Locate the cell with the specified text and output its [X, Y] center coordinate. 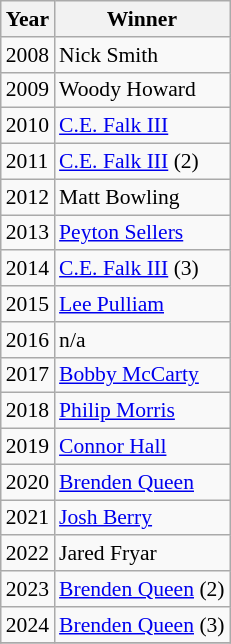
Brenden Queen (3) [142, 625]
Connor Hall [142, 447]
Year [28, 19]
2015 [28, 304]
Jared Fryar [142, 554]
C.E. Falk III [142, 126]
Matt Bowling [142, 197]
2020 [28, 482]
Bobby McCarty [142, 375]
2008 [28, 55]
2013 [28, 233]
2009 [28, 90]
Lee Pulliam [142, 304]
Brenden Queen [142, 482]
Brenden Queen (2) [142, 589]
Nick Smith [142, 55]
C.E. Falk III (2) [142, 162]
Peyton Sellers [142, 233]
C.E. Falk III (3) [142, 269]
n/a [142, 340]
Winner [142, 19]
2022 [28, 554]
2023 [28, 589]
2021 [28, 518]
Josh Berry [142, 518]
2024 [28, 625]
Philip Morris [142, 411]
2019 [28, 447]
2010 [28, 126]
2012 [28, 197]
2014 [28, 269]
2011 [28, 162]
2017 [28, 375]
2018 [28, 411]
2016 [28, 340]
Woody Howard [142, 90]
